Identify which cell holds the provided text, then report its [X, Y] central coordinate. 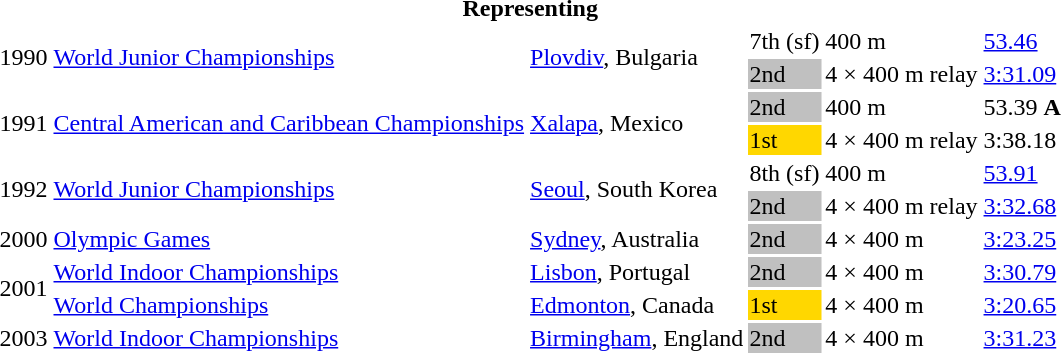
Xalapa, Mexico [637, 124]
Central American and Caribbean Championships [289, 124]
Plovdiv, Bulgaria [637, 58]
World Championships [289, 305]
Sydney, Australia [637, 239]
7th (sf) [784, 41]
Edmonton, Canada [637, 305]
Seoul, South Korea [637, 190]
Lisbon, Portugal [637, 272]
8th (sf) [784, 173]
Olympic Games [289, 239]
Birmingham, England [637, 338]
